Output the [X, Y] coordinate of the center of the cell containing the given text.  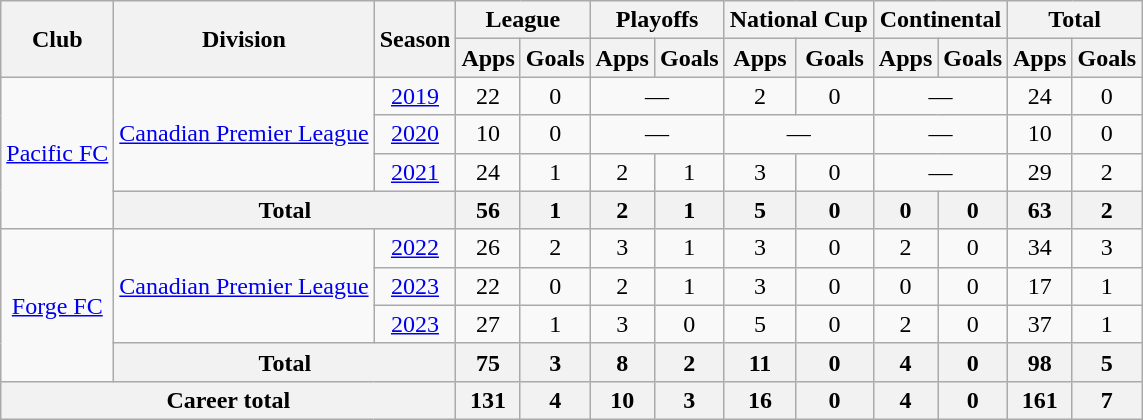
2019 [415, 96]
2022 [415, 248]
63 [1040, 210]
56 [488, 210]
2020 [415, 134]
17 [1040, 286]
75 [488, 362]
161 [1040, 400]
Forge FC [58, 305]
Continental [940, 20]
37 [1040, 324]
131 [488, 400]
Pacific FC [58, 153]
Division [244, 39]
16 [760, 400]
34 [1040, 248]
League [523, 20]
26 [488, 248]
8 [622, 362]
7 [1107, 400]
Career total [228, 400]
98 [1040, 362]
National Cup [798, 20]
29 [1040, 172]
2021 [415, 172]
27 [488, 324]
Playoffs [657, 20]
11 [760, 362]
Season [415, 39]
Club [58, 39]
